Return the [x, y] coordinate for the center point of the cell that contains the specified text.  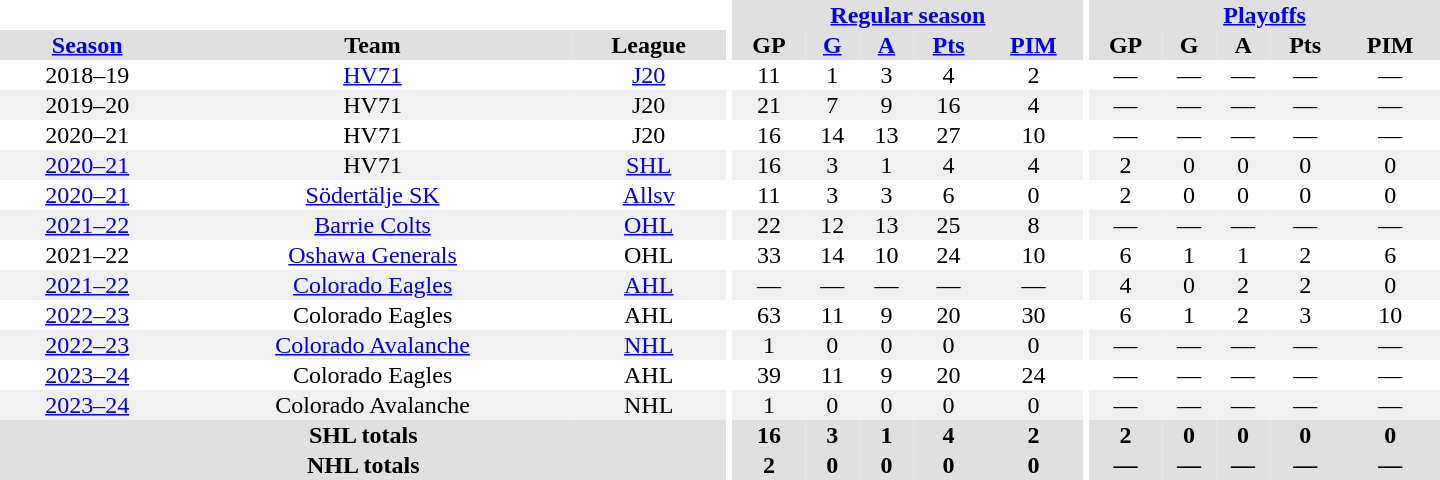
21 [770, 105]
22 [770, 225]
SHL [649, 165]
NHL totals [364, 465]
7 [832, 105]
SHL totals [364, 435]
League [649, 45]
25 [949, 225]
2018–19 [87, 75]
2019–20 [87, 105]
Södertälje SK [372, 195]
12 [832, 225]
Team [372, 45]
Season [87, 45]
Barrie Colts [372, 225]
Playoffs [1264, 15]
27 [949, 135]
8 [1034, 225]
Oshawa Generals [372, 255]
63 [770, 315]
30 [1034, 315]
39 [770, 375]
33 [770, 255]
Regular season [908, 15]
Allsv [649, 195]
